Extract the [x, y] coordinate from the center of the cell holding the provided text.  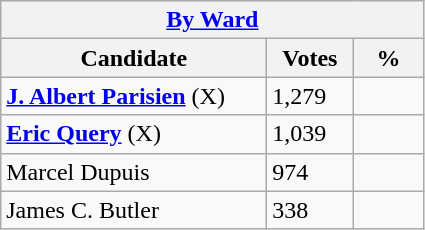
Marcel Dupuis [134, 172]
Eric Query (X) [134, 134]
Votes [310, 58]
James C. Butler [134, 210]
1,039 [310, 134]
% [388, 58]
By Ward [212, 20]
J. Albert Parisien (X) [134, 96]
Candidate [134, 58]
974 [310, 172]
1,279 [310, 96]
338 [310, 210]
